Determine the [X, Y] coordinate at the center of the cell enclosing the given text.  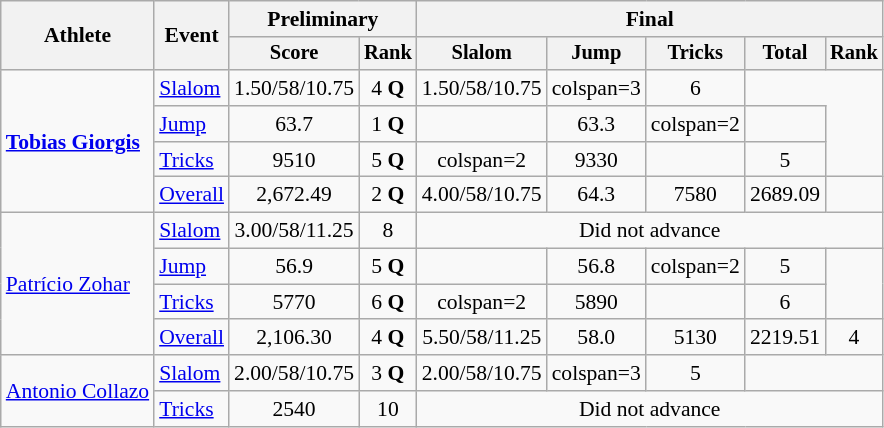
1 Q [388, 124]
Event [192, 36]
4.00/58/10.75 [482, 195]
9330 [596, 160]
2219.51 [785, 338]
Preliminary [323, 19]
9510 [294, 160]
10 [388, 409]
2,106.30 [294, 338]
Tobias Giorgis [78, 141]
8 [388, 231]
5770 [294, 302]
Total [785, 54]
56.8 [596, 267]
6 Q [388, 302]
2540 [294, 409]
7580 [696, 195]
Final [650, 19]
2,672.49 [294, 195]
Patrício Zohar [78, 284]
64.3 [596, 195]
58.0 [596, 338]
2 Q [388, 195]
3 Q [388, 373]
3.00/58/11.25 [294, 231]
Score [294, 54]
4 [854, 338]
56.9 [294, 267]
63.7 [294, 124]
Athlete [78, 36]
63.3 [596, 124]
Antonio Collazo [78, 390]
2689.09 [785, 195]
5890 [596, 302]
5.50/58/11.25 [482, 338]
5130 [696, 338]
